Capture the cell that displays the provided text and extract its (X, Y) central coordinate. 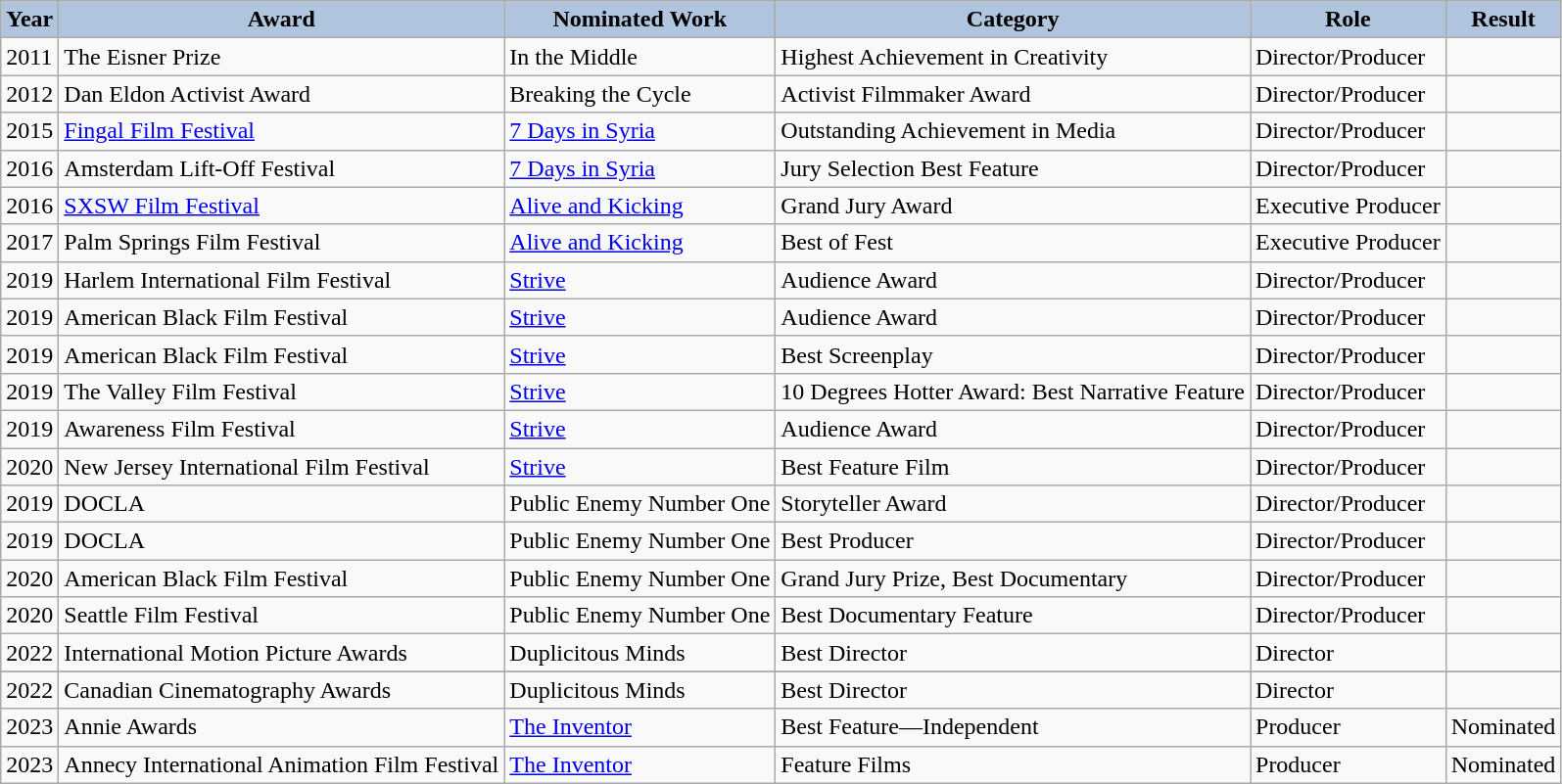
Awareness Film Festival (282, 429)
Breaking the Cycle (640, 94)
Feature Films (1013, 764)
10 Degrees Hotter Award: Best Narrative Feature (1013, 392)
SXSW Film Festival (282, 206)
Palm Springs Film Festival (282, 243)
Highest Achievement in Creativity (1013, 57)
Best Screenplay (1013, 354)
Category (1013, 20)
Best Documentary Feature (1013, 616)
Amsterdam Lift-Off Festival (282, 168)
Nominated Work (640, 20)
Activist Filmmaker Award (1013, 94)
Best Feature—Independent (1013, 727)
Storyteller Award (1013, 504)
Outstanding Achievement in Media (1013, 131)
Annecy International Animation Film Festival (282, 764)
In the Middle (640, 57)
International Motion Picture Awards (282, 653)
Harlem International Film Festival (282, 280)
New Jersey International Film Festival (282, 467)
Annie Awards (282, 727)
Best Producer (1013, 541)
Grand Jury Prize, Best Documentary (1013, 578)
Role (1348, 20)
Best of Fest (1013, 243)
Jury Selection Best Feature (1013, 168)
The Eisner Prize (282, 57)
The Valley Film Festival (282, 392)
2017 (29, 243)
Year (29, 20)
Result (1503, 20)
2011 (29, 57)
2015 (29, 131)
Grand Jury Award (1013, 206)
Fingal Film Festival (282, 131)
2012 (29, 94)
Award (282, 20)
Canadian Cinematography Awards (282, 690)
Seattle Film Festival (282, 616)
Dan Eldon Activist Award (282, 94)
Best Feature Film (1013, 467)
